Extract the (X, Y) coordinate from the center of the cell holding the provided text.  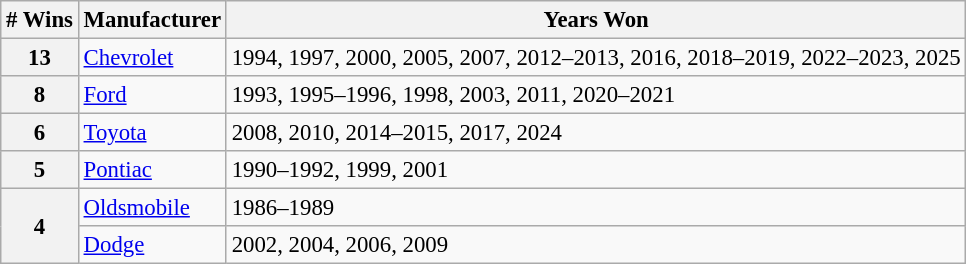
Oldsmobile (152, 208)
5 (40, 170)
6 (40, 133)
2008, 2010, 2014–2015, 2017, 2024 (596, 133)
1994, 1997, 2000, 2005, 2007, 2012–2013, 2016, 2018–2019, 2022–2023, 2025 (596, 58)
Years Won (596, 20)
# Wins (40, 20)
13 (40, 58)
1993, 1995–1996, 1998, 2003, 2011, 2020–2021 (596, 95)
Dodge (152, 245)
Ford (152, 95)
Manufacturer (152, 20)
8 (40, 95)
4 (40, 226)
Pontiac (152, 170)
Chevrolet (152, 58)
1986–1989 (596, 208)
2002, 2004, 2006, 2009 (596, 245)
1990–1992, 1999, 2001 (596, 170)
Toyota (152, 133)
